Search for the cell housing the specified text and yield its [X, Y] center coordinate. 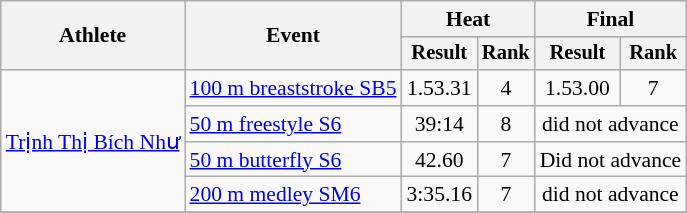
Did not advance [611, 160]
Final [611, 19]
Event [294, 36]
3:35.16 [440, 195]
200 m medley SM6 [294, 195]
Heat [468, 19]
50 m freestyle S6 [294, 124]
Athlete [93, 36]
4 [506, 88]
Trịnh Thị Bích Như [93, 141]
39:14 [440, 124]
8 [506, 124]
100 m breaststroke SB5 [294, 88]
50 m butterfly S6 [294, 160]
42.60 [440, 160]
1.53.31 [440, 88]
1.53.00 [578, 88]
